Capture the cell that displays the provided text and extract its (x, y) central coordinate. 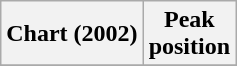
Peak position (189, 34)
Chart (2002) (72, 34)
